Capture the cell that displays the provided text and extract its (X, Y) central coordinate. 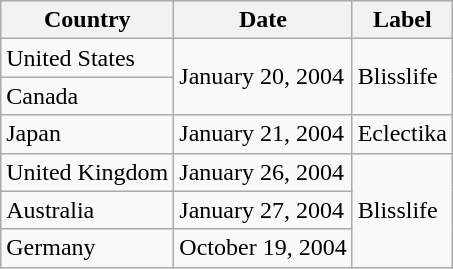
Japan (88, 134)
Canada (88, 96)
October 19, 2004 (263, 248)
Australia (88, 210)
United Kingdom (88, 172)
January 20, 2004 (263, 77)
Country (88, 20)
January 27, 2004 (263, 210)
United States (88, 58)
Eclectika (402, 134)
Germany (88, 248)
Label (402, 20)
Date (263, 20)
January 26, 2004 (263, 172)
January 21, 2004 (263, 134)
